Search for the cell housing the specified text and yield its [X, Y] center coordinate. 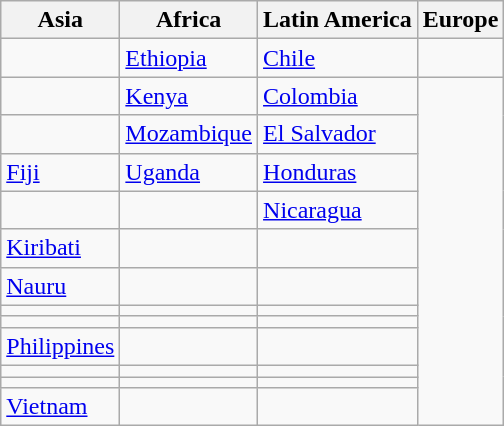
Kiribati [60, 248]
Africa [189, 20]
Fiji [60, 172]
Honduras [338, 172]
Kenya [189, 96]
Uganda [189, 172]
Philippines [60, 346]
Colombia [338, 96]
Latin America [338, 20]
Nicaragua [338, 210]
El Salvador [338, 134]
Mozambique [189, 134]
Ethiopia [189, 58]
Chile [338, 58]
Asia [60, 20]
Nauru [60, 286]
Europe [460, 20]
Vietnam [60, 407]
